Find where the given text appears and provide that cell's center as (X, Y) coordinate. 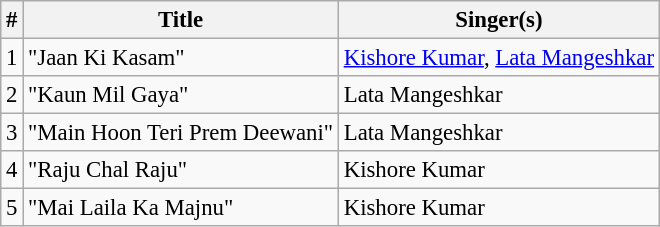
3 (12, 133)
2 (12, 95)
"Jaan Ki Kasam" (181, 58)
"Raju Chal Raju" (181, 170)
"Mai Laila Ka Majnu" (181, 208)
"Main Hoon Teri Prem Deewani" (181, 133)
Kishore Kumar, Lata Mangeshkar (498, 58)
4 (12, 170)
# (12, 20)
Title (181, 20)
"Kaun Mil Gaya" (181, 95)
Singer(s) (498, 20)
5 (12, 208)
1 (12, 58)
